From the cell containing the given text, extract its center point as [X, Y] coordinate. 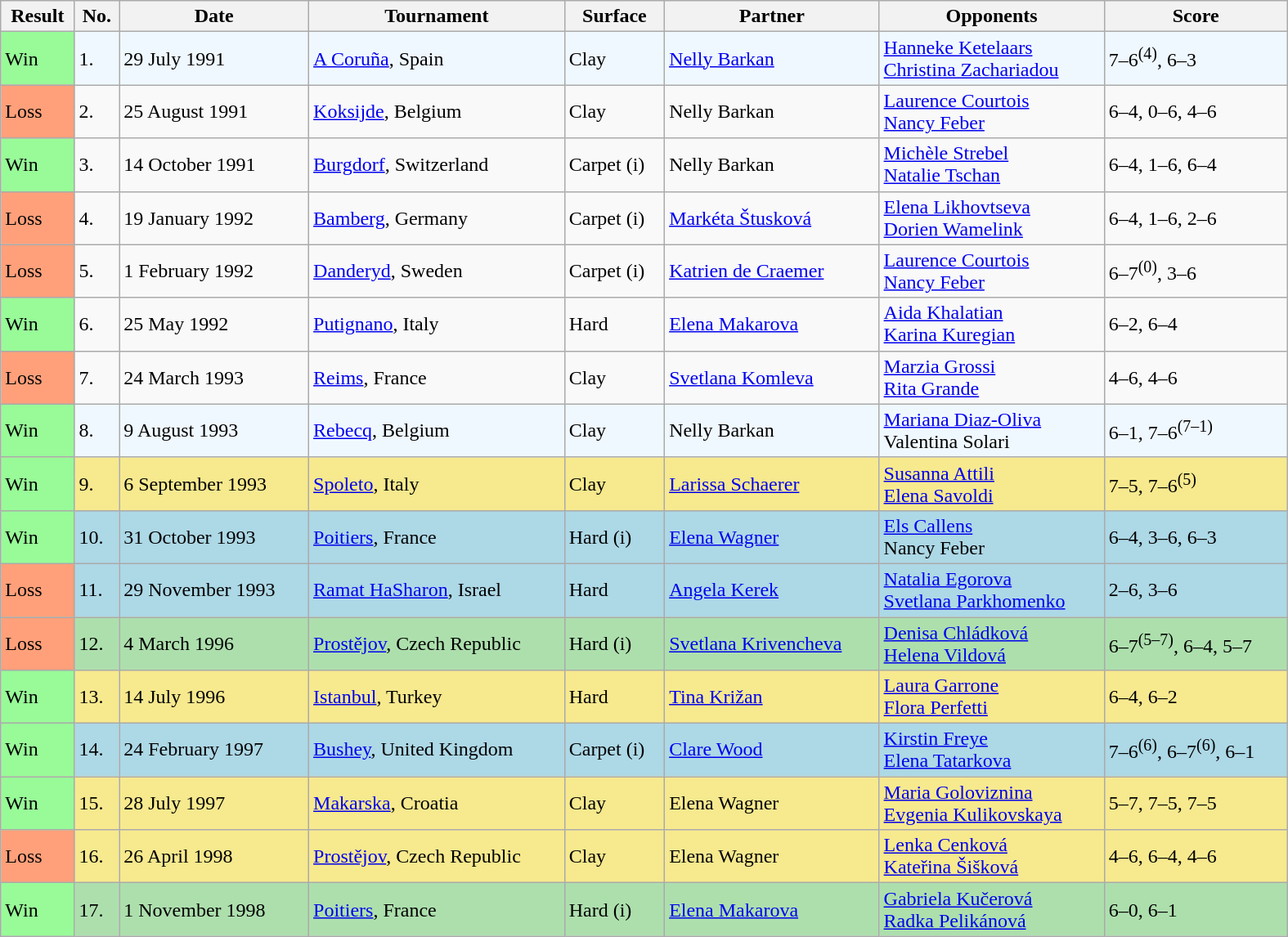
Bushey, United Kingdom [437, 751]
7–6(4), 6–3 [1196, 59]
Ramat HaSharon, Israel [437, 590]
Laura Garrone Flora Perfetti [991, 697]
11. [96, 590]
Katrien de Craemer [772, 271]
7–5, 7–6(5) [1196, 484]
12. [96, 643]
Istanbul, Turkey [437, 697]
1 November 1998 [214, 909]
Michèle Strebel Natalie Tschan [991, 165]
29 November 1993 [214, 590]
Marzia Grossi Rita Grande [991, 378]
24 March 1993 [214, 378]
Natalia Egorova Svetlana Parkhomenko [991, 590]
6–4, 1–6, 6–4 [1196, 165]
Makarska, Croatia [437, 803]
Spoleto, Italy [437, 484]
7–6(6), 6–7(6), 6–1 [1196, 751]
No. [96, 16]
6–2, 6–4 [1196, 324]
Mariana Diaz-Oliva Valentina Solari [991, 430]
2. [96, 111]
Aida Khalatian Karina Kuregian [991, 324]
Partner [772, 16]
6–7(0), 3–6 [1196, 271]
Elena Likhovtseva Dorien Wamelink [991, 217]
6–4, 3–6, 6–3 [1196, 536]
2–6, 3–6 [1196, 590]
4–6, 6–4, 4–6 [1196, 857]
7. [96, 378]
25 May 1992 [214, 324]
9 August 1993 [214, 430]
25 August 1991 [214, 111]
Clare Wood [772, 751]
3. [96, 165]
Tournament [437, 16]
13. [96, 697]
Score [1196, 16]
5. [96, 271]
Maria Goloviznina Evgenia Kulikovskaya [991, 803]
Koksijde, Belgium [437, 111]
Burgdorf, Switzerland [437, 165]
Result [38, 16]
28 July 1997 [214, 803]
Opponents [991, 16]
Reims, France [437, 378]
24 February 1997 [214, 751]
6. [96, 324]
14 July 1996 [214, 697]
19 January 1992 [214, 217]
15. [96, 803]
Svetlana Krivencheva [772, 643]
17. [96, 909]
Putignano, Italy [437, 324]
Denisa Chládková Helena Vildová [991, 643]
Hanneke Ketelaars Christina Zachariadou [991, 59]
Rebecq, Belgium [437, 430]
6–1, 7–6(7–1) [1196, 430]
4 March 1996 [214, 643]
Susanna Attili Elena Savoldi [991, 484]
6–0, 6–1 [1196, 909]
9. [96, 484]
4. [96, 217]
1. [96, 59]
Svetlana Komleva [772, 378]
8. [96, 430]
6–7(5–7), 6–4, 5–7 [1196, 643]
14. [96, 751]
31 October 1993 [214, 536]
16. [96, 857]
6 September 1993 [214, 484]
10. [96, 536]
Angela Kerek [772, 590]
Lenka Cenková Kateřina Šišková [991, 857]
4–6, 4–6 [1196, 378]
Date [214, 16]
6–4, 6–2 [1196, 697]
Surface [614, 16]
Kirstin Freye Elena Tatarkova [991, 751]
Tina Križan [772, 697]
A Coruña, Spain [437, 59]
Gabriela Kučerová Radka Pelikánová [991, 909]
Bamberg, Germany [437, 217]
5–7, 7–5, 7–5 [1196, 803]
6–4, 0–6, 4–6 [1196, 111]
Markéta Štusková [772, 217]
6–4, 1–6, 2–6 [1196, 217]
26 April 1998 [214, 857]
Els Callens Nancy Feber [991, 536]
1 February 1992 [214, 271]
14 October 1991 [214, 165]
Larissa Schaerer [772, 484]
29 July 1991 [214, 59]
Danderyd, Sweden [437, 271]
